Find where the given text appears and provide that cell's center as (X, Y) coordinate. 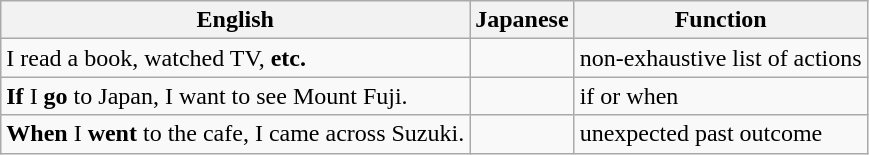
Japanese (522, 20)
I read a book, watched TV, etc. (236, 58)
if or when (720, 96)
If I go to Japan, I want to see Mount Fuji. (236, 96)
non‑exhaustive list of actions (720, 58)
English (236, 20)
When I went to the cafe, I came across Suzuki. (236, 134)
Function (720, 20)
unexpected past outcome (720, 134)
